Scan for the cell matching the given text and deliver its [X, Y] coordinate at center. 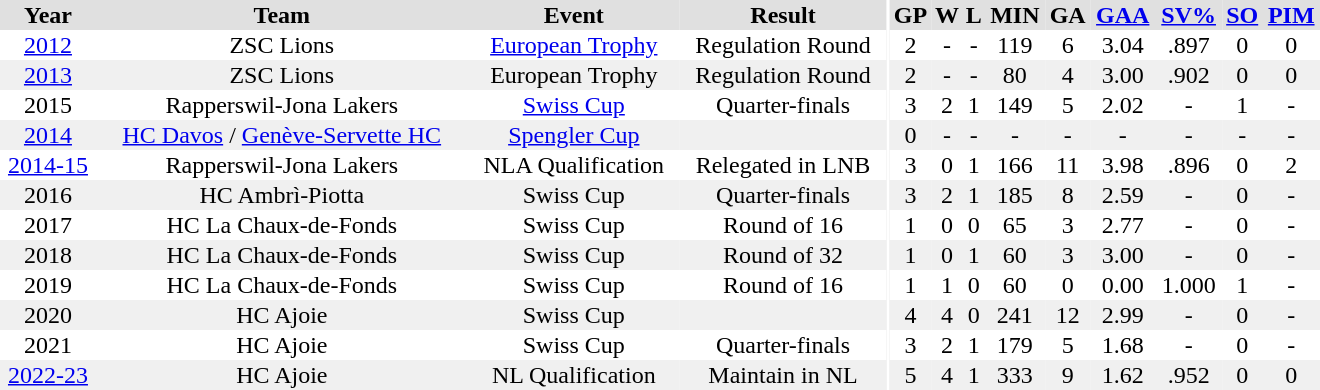
W [946, 15]
1.62 [1122, 375]
185 [1015, 195]
2.02 [1122, 105]
2015 [48, 105]
2022-23 [48, 375]
Spengler Cup [574, 135]
.896 [1188, 165]
2012 [48, 45]
2014-15 [48, 165]
.897 [1188, 45]
HC Davos / Genève-Servette HC [282, 135]
12 [1068, 315]
Round of 32 [783, 255]
Event [574, 15]
SO [1242, 15]
Team [282, 15]
2017 [48, 225]
.902 [1188, 75]
Relegated in LNB [783, 165]
GAA [1122, 15]
2016 [48, 195]
119 [1015, 45]
333 [1015, 375]
0.00 [1122, 285]
241 [1015, 315]
2018 [48, 255]
3.98 [1122, 165]
2.59 [1122, 195]
2013 [48, 75]
1.68 [1122, 345]
Maintain in NL [783, 375]
11 [1068, 165]
Result [783, 15]
SV% [1188, 15]
Year [48, 15]
2020 [48, 315]
2.77 [1122, 225]
PIM [1291, 15]
8 [1068, 195]
2021 [48, 345]
179 [1015, 345]
NLA Qualification [574, 165]
GP [911, 15]
80 [1015, 75]
L [974, 15]
3.04 [1122, 45]
MIN [1015, 15]
HC Ambrì-Piotta [282, 195]
1.000 [1188, 285]
166 [1015, 165]
GA [1068, 15]
2.99 [1122, 315]
2019 [48, 285]
9 [1068, 375]
2014 [48, 135]
NL Qualification [574, 375]
6 [1068, 45]
149 [1015, 105]
65 [1015, 225]
.952 [1188, 375]
